Scan for the cell matching the given text and deliver its [X, Y] coordinate at center. 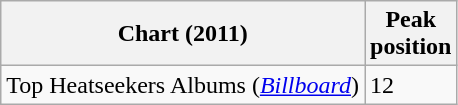
Peakposition [411, 34]
12 [411, 85]
Chart (2011) [183, 34]
Top Heatseekers Albums (Billboard) [183, 85]
